Provide the (x, y) coordinate of the cell's center where the given text is located.  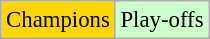
Play-offs (162, 20)
Champions (58, 20)
